For the text-containing cell, return its midpoint in (X, Y) coordinate format. 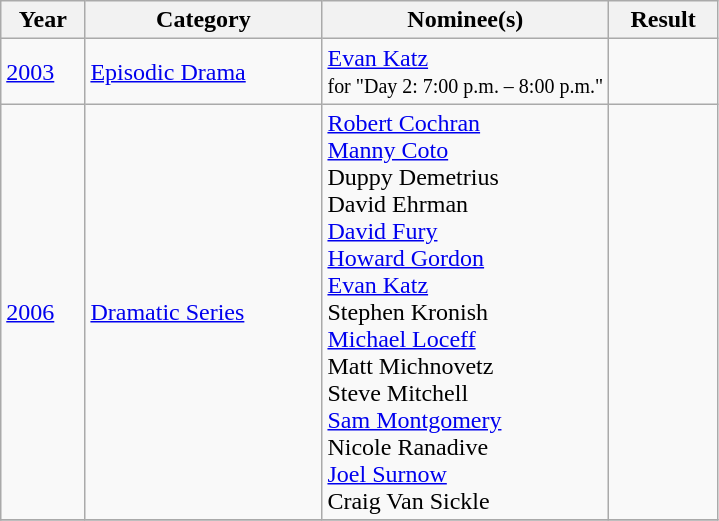
Episodic Drama (204, 72)
Dramatic Series (204, 312)
Nominee(s) (466, 20)
Evan Katzfor "Day 2: 7:00 p.m. – 8:00 p.m." (466, 72)
Result (664, 20)
2006 (43, 312)
Category (204, 20)
2003 (43, 72)
Year (43, 20)
